Output the [X, Y] coordinate of the center of the cell containing the given text.  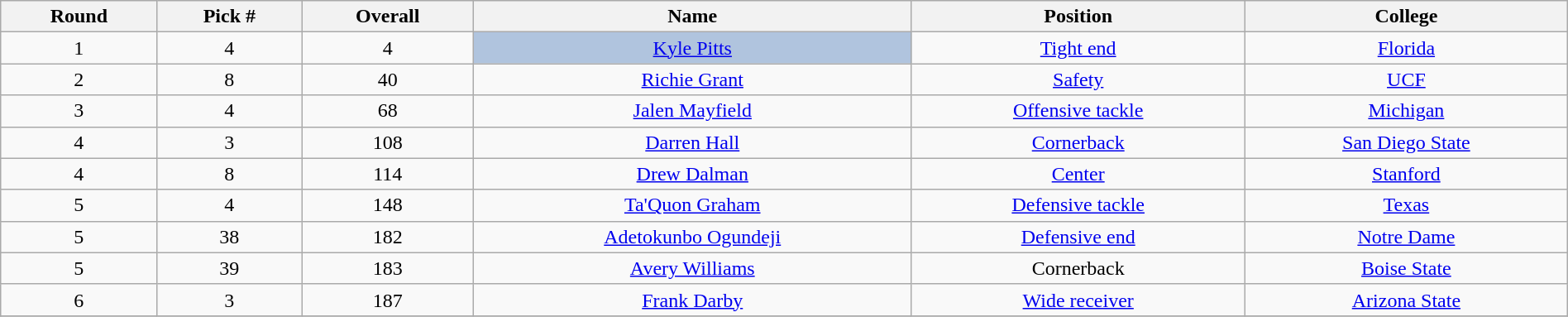
1 [79, 48]
Drew Dalman [693, 174]
Tight end [1078, 48]
College [1407, 17]
Defensive tackle [1078, 205]
108 [388, 142]
Arizona State [1407, 300]
Safety [1078, 79]
UCF [1407, 79]
Wide receiver [1078, 300]
2 [79, 79]
Florida [1407, 48]
Kyle Pitts [693, 48]
Frank Darby [693, 300]
Center [1078, 174]
68 [388, 111]
148 [388, 205]
Adetokunbo Ogundeji [693, 237]
Notre Dame [1407, 237]
Jalen Mayfield [693, 111]
39 [230, 268]
Pick # [230, 17]
182 [388, 237]
114 [388, 174]
Round [79, 17]
6 [79, 300]
Boise State [1407, 268]
Avery Williams [693, 268]
San Diego State [1407, 142]
Defensive end [1078, 237]
Stanford [1407, 174]
183 [388, 268]
Name [693, 17]
40 [388, 79]
Position [1078, 17]
Texas [1407, 205]
Offensive tackle [1078, 111]
Michigan [1407, 111]
Ta'Quon Graham [693, 205]
Darren Hall [693, 142]
187 [388, 300]
38 [230, 237]
Overall [388, 17]
Richie Grant [693, 79]
